For the text-containing cell, return its midpoint in [X, Y] coordinate format. 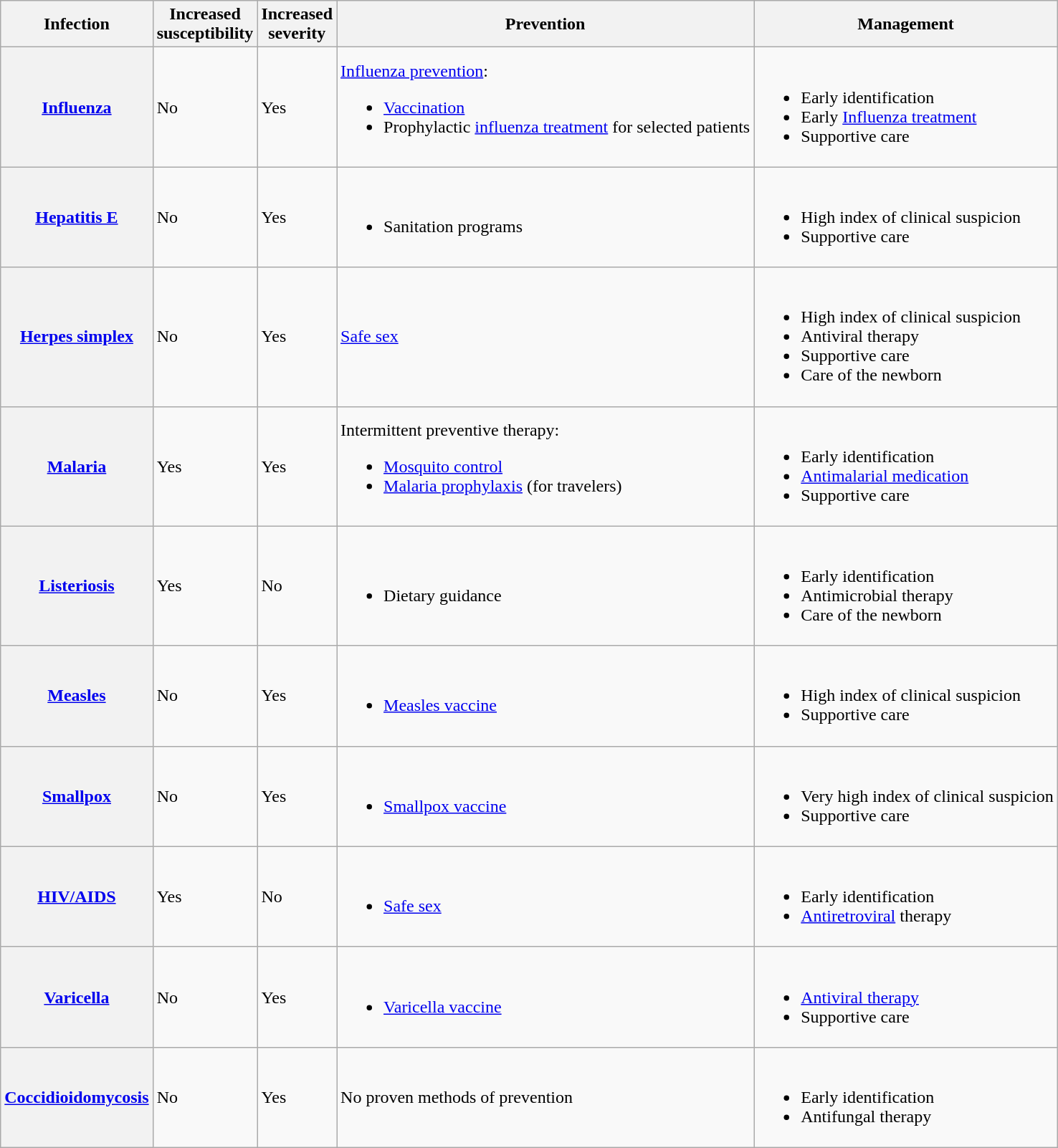
Infection [77, 24]
Influenza prevention:VaccinationProphylactic influenza treatment for selected patients [545, 107]
Hepatitis E [77, 217]
Very high index of clinical suspicionSupportive care [906, 796]
Prevention [545, 24]
Early identificationAntifungal therapy [906, 1097]
Management [906, 24]
Malaria [77, 466]
Early identificationAntiretroviral therapy [906, 896]
Early identificationEarly Influenza treatmentSupportive care [906, 107]
Early identificationAntimalarial medicationSupportive care [906, 466]
Varicella [77, 997]
Intermittent preventive therapy:Mosquito controlMalaria prophylaxis (for travelers) [545, 466]
Smallpox vaccine [545, 796]
High index of clinical suspicionAntiviral therapySupportive careCare of the newborn [906, 337]
Early identificationAntimicrobial therapyCare of the newborn [906, 586]
Measles vaccine [545, 696]
Herpes simplex [77, 337]
Increased severity [297, 24]
Smallpox [77, 796]
Sanitation programs [545, 217]
Influenza [77, 107]
Varicella vaccine [545, 997]
HIV/AIDS [77, 896]
Listeriosis [77, 586]
Antiviral therapySupportive care [906, 997]
Measles [77, 696]
Coccidioidomycosis [77, 1097]
Dietary guidance [545, 586]
Increased susceptibility [205, 24]
No proven methods of prevention [545, 1097]
